Detect which cell encompasses the target text, then output its (x, y) center coordinate. 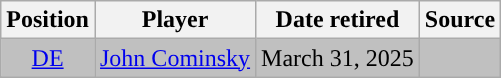
Player (174, 20)
Source (460, 20)
John Cominsky (174, 58)
March 31, 2025 (338, 58)
Position (48, 20)
DE (48, 58)
Date retired (338, 20)
